Return (x, y) of the center of cell containing provided text 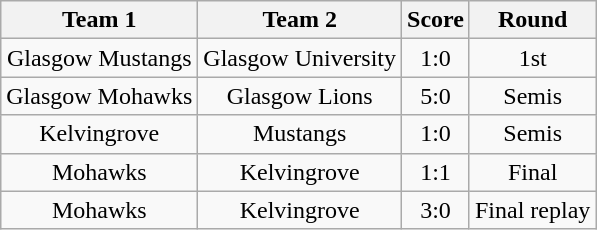
3:0 (436, 210)
Final (532, 172)
1st (532, 58)
Glasgow Mohawks (100, 96)
Score (436, 20)
1:1 (436, 172)
Mustangs (300, 134)
Team 1 (100, 20)
Round (532, 20)
Glasgow Mustangs (100, 58)
Final replay (532, 210)
Glasgow Lions (300, 96)
Team 2 (300, 20)
Glasgow University (300, 58)
5:0 (436, 96)
